Detect which cell encompasses the target text, then output its [x, y] center coordinate. 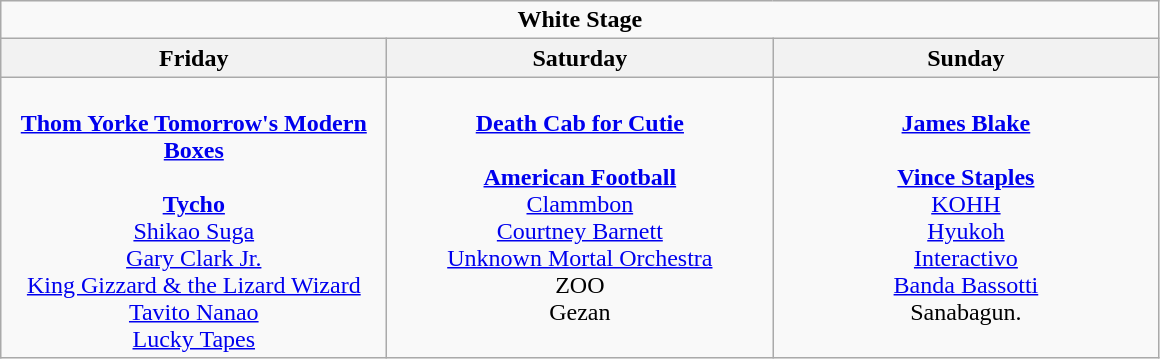
James Blake Vince Staples KOHH Hyukoh Interactivo Banda Bassotti Sanabagun. [966, 218]
White Stage [580, 20]
Saturday [580, 58]
Thom Yorke Tomorrow's Modern Boxes Tycho Shikao Suga Gary Clark Jr. King Gizzard & the Lizard Wizard Tavito Nanao Lucky Tapes [194, 218]
Death Cab for Cutie American Football Clammbon Courtney Barnett Unknown Mortal Orchestra ZOO Gezan [580, 218]
Sunday [966, 58]
Friday [194, 58]
